Output the [x, y] coordinate of the center of the cell containing the given text.  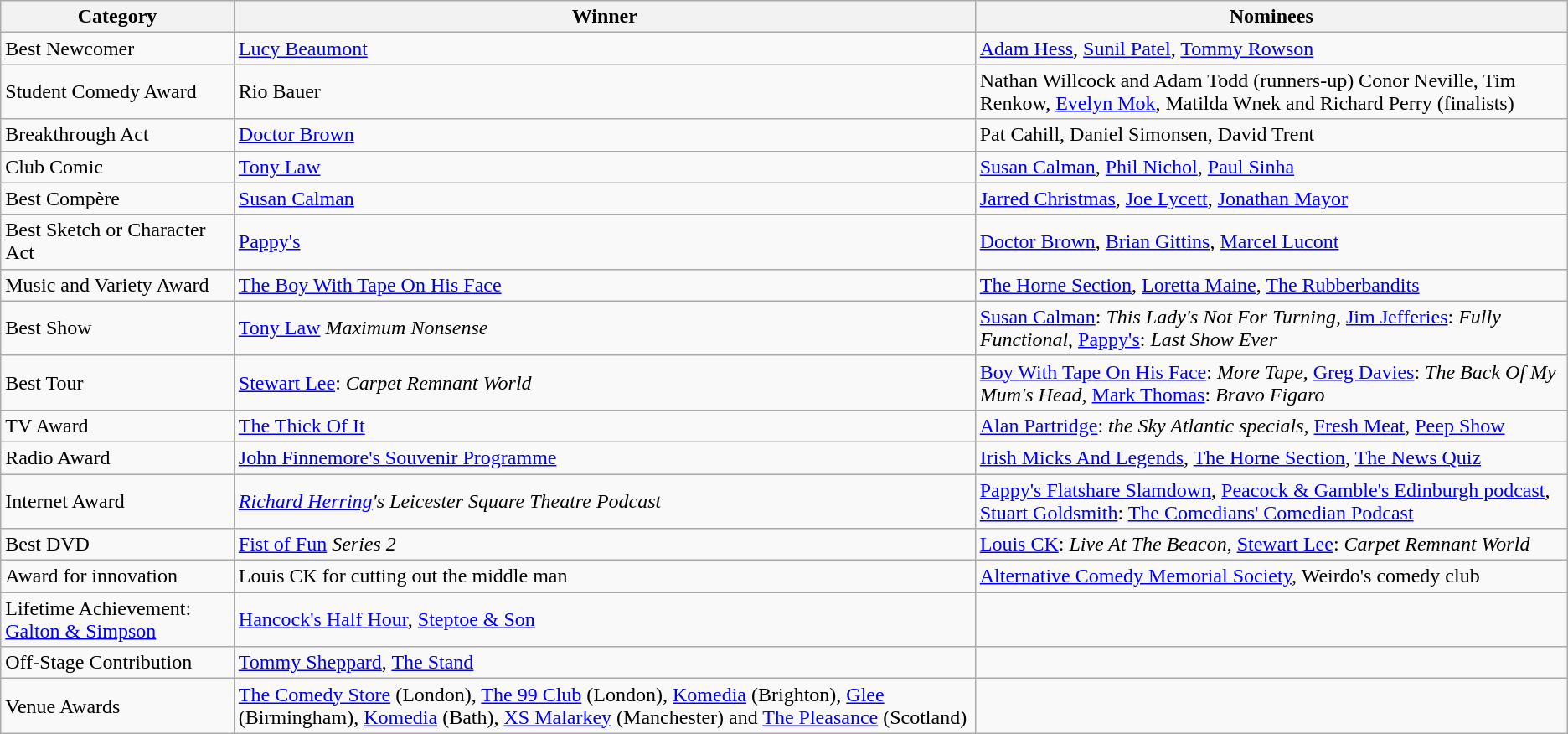
TV Award [117, 426]
Fist of Fun Series 2 [605, 545]
Best Show [117, 328]
Susan Calman [605, 199]
Music and Variety Award [117, 285]
Best Newcomer [117, 49]
Lucy Beaumont [605, 49]
Boy With Tape On His Face: More Tape, Greg Davies: The Back Of My Mum's Head, Mark Thomas: Bravo Figaro [1271, 382]
Best DVD [117, 545]
Off-Stage Contribution [117, 663]
Internet Award [117, 501]
Stewart Lee: Carpet Remnant World [605, 382]
Best Compère [117, 199]
Tony Law Maximum Nonsense [605, 328]
Louis CK: Live At The Beacon, Stewart Lee: Carpet Remnant World [1271, 545]
Pappy's Flatshare Slamdown, Peacock & Gamble's Edinburgh podcast, Stuart Goldsmith: The Comedians' Comedian Podcast [1271, 501]
John Finnemore's Souvenir Programme [605, 457]
Pat Cahill, Daniel Simonsen, David Trent [1271, 135]
Nathan Willcock and Adam Todd (runners-up) Conor Neville, Tim Renkow, Evelyn Mok, Matilda Wnek and Richard Perry (finalists) [1271, 92]
Rio Bauer [605, 92]
Student Comedy Award [117, 92]
Award for innovation [117, 576]
Jarred Christmas, Joe Lycett, Jonathan Mayor [1271, 199]
Winner [605, 17]
Alan Partridge: the Sky Atlantic specials, Fresh Meat, Peep Show [1271, 426]
Hancock's Half Hour, Steptoe & Son [605, 620]
The Thick Of It [605, 426]
The Horne Section, Loretta Maine, The Rubberbandits [1271, 285]
Adam Hess, Sunil Patel, Tommy Rowson [1271, 49]
Venue Awards [117, 706]
Irish Micks And Legends, The Horne Section, The News Quiz [1271, 457]
Susan Calman: This Lady's Not For Turning, Jim Jefferies: Fully Functional, Pappy's: Last Show Ever [1271, 328]
The Boy With Tape On His Face [605, 285]
Category [117, 17]
Radio Award [117, 457]
Tommy Sheppard, The Stand [605, 663]
Tony Law [605, 167]
Pappy's [605, 241]
Doctor Brown, Brian Gittins, Marcel Lucont [1271, 241]
Susan Calman, Phil Nichol, Paul Sinha [1271, 167]
Club Comic [117, 167]
Doctor Brown [605, 135]
Richard Herring's Leicester Square Theatre Podcast [605, 501]
Best Sketch or Character Act [117, 241]
Louis CK for cutting out the middle man [605, 576]
Lifetime Achievement: Galton & Simpson [117, 620]
Alternative Comedy Memorial Society, Weirdo's comedy club [1271, 576]
Nominees [1271, 17]
Best Tour [117, 382]
Breakthrough Act [117, 135]
